For the text-containing cell, return its midpoint in [x, y] coordinate format. 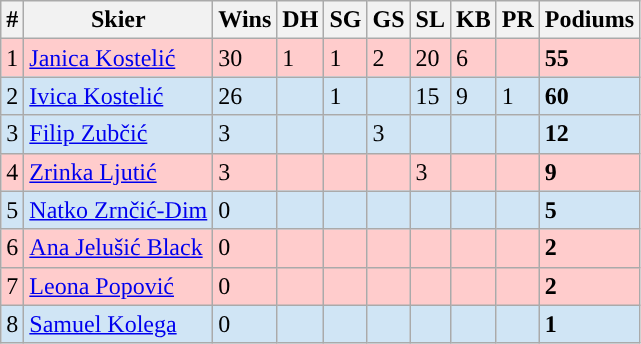
7 [12, 286]
GS [388, 20]
Filip Zubčić [118, 134]
DH [300, 20]
Natko Zrnčić-Dim [118, 210]
26 [245, 96]
12 [589, 134]
SL [430, 20]
Samuel Kolega [118, 324]
8 [12, 324]
Skier [118, 20]
Podiums [589, 20]
Zrinka Ljutić [118, 172]
4 [12, 172]
Ivica Kostelić [118, 96]
KB [473, 20]
Janica Kostelić [118, 58]
Wins [245, 20]
55 [589, 58]
15 [430, 96]
30 [245, 58]
PR [518, 20]
Leona Popović [118, 286]
SG [346, 20]
20 [430, 58]
Ana Jelušić Black [118, 248]
# [12, 20]
60 [589, 96]
